Locate the cell with the specified text and output its [X, Y] center coordinate. 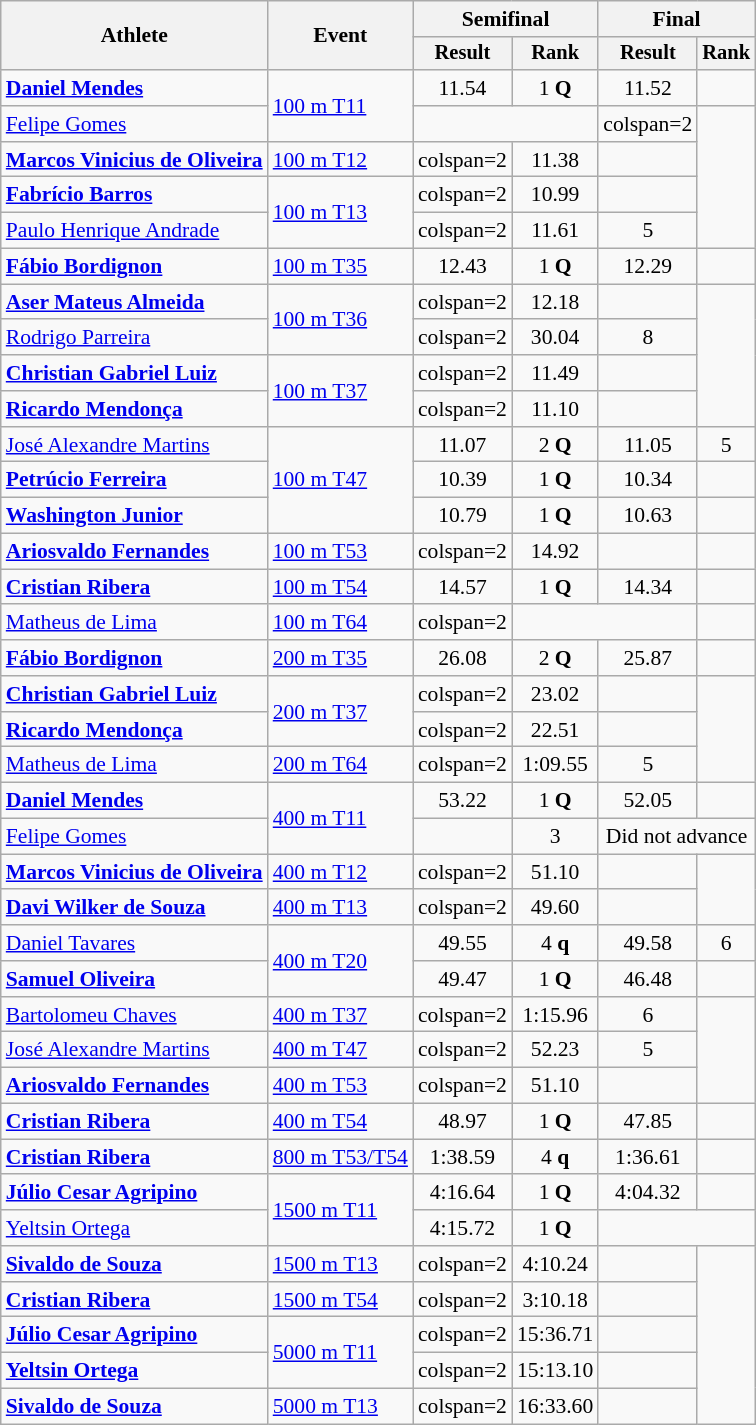
Daniel Tavares [134, 943]
46.48 [648, 979]
Rodrigo Parreira [134, 338]
100 m T12 [340, 160]
Fabrício Barros [134, 195]
400 m T54 [340, 1122]
3 [555, 837]
26.08 [462, 658]
14.57 [462, 587]
200 m T35 [340, 658]
12.29 [648, 267]
100 m T54 [340, 587]
49.47 [462, 979]
53.22 [462, 801]
10.99 [555, 195]
10.39 [462, 480]
8 [648, 338]
11.54 [462, 88]
Bartolomeu Chaves [134, 1015]
4:04.32 [648, 1193]
Aser Mateus Almeida [134, 302]
Event [340, 36]
400 m T13 [340, 908]
5000 m T11 [340, 1352]
5000 m T13 [340, 1407]
100 m T64 [340, 623]
1:15.96 [555, 1015]
11.10 [555, 409]
100 m T13 [340, 212]
23.02 [555, 694]
400 m T11 [340, 818]
11.52 [648, 88]
Final [676, 19]
10.34 [648, 480]
4:10.24 [555, 1264]
Athlete [134, 36]
12.43 [462, 267]
100 m T11 [340, 106]
800 m T53/T54 [340, 1157]
1500 m T13 [340, 1264]
49.60 [555, 908]
30.04 [555, 338]
Washington Junior [134, 516]
14.92 [555, 552]
1:38.59 [462, 1157]
100 m T53 [340, 552]
400 m T47 [340, 1050]
48.97 [462, 1122]
11.38 [555, 160]
1:36.61 [648, 1157]
11.61 [555, 231]
22.51 [555, 730]
Samuel Oliveira [134, 979]
12.18 [555, 302]
52.23 [555, 1050]
4:15.72 [462, 1228]
Paulo Henrique Andrade [134, 231]
52.05 [648, 801]
Davi Wilker de Souza [134, 908]
Petrúcio Ferreira [134, 480]
4:16.64 [462, 1193]
10.63 [648, 516]
400 m T37 [340, 1015]
11.49 [555, 373]
Semifinal [506, 19]
11.07 [462, 445]
400 m T53 [340, 1086]
14.34 [648, 587]
1500 m T11 [340, 1210]
1:09.55 [555, 765]
49.55 [462, 943]
16:33.60 [555, 1407]
400 m T12 [340, 872]
100 m T35 [340, 267]
15:13.10 [555, 1371]
15:36.71 [555, 1335]
11.05 [648, 445]
Did not advance [676, 837]
100 m T47 [340, 480]
200 m T37 [340, 712]
49.58 [648, 943]
100 m T37 [340, 390]
47.85 [648, 1122]
100 m T36 [340, 320]
3:10.18 [555, 1300]
400 m T20 [340, 960]
10.79 [462, 516]
200 m T64 [340, 765]
25.87 [648, 658]
1500 m T54 [340, 1300]
